Find where the given text appears and provide that cell's center as [x, y] coordinate. 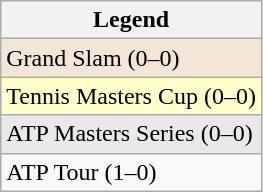
Tennis Masters Cup (0–0) [132, 96]
ATP Masters Series (0–0) [132, 134]
Grand Slam (0–0) [132, 58]
ATP Tour (1–0) [132, 172]
Legend [132, 20]
